Detect which cell encompasses the target text, then output its (X, Y) center coordinate. 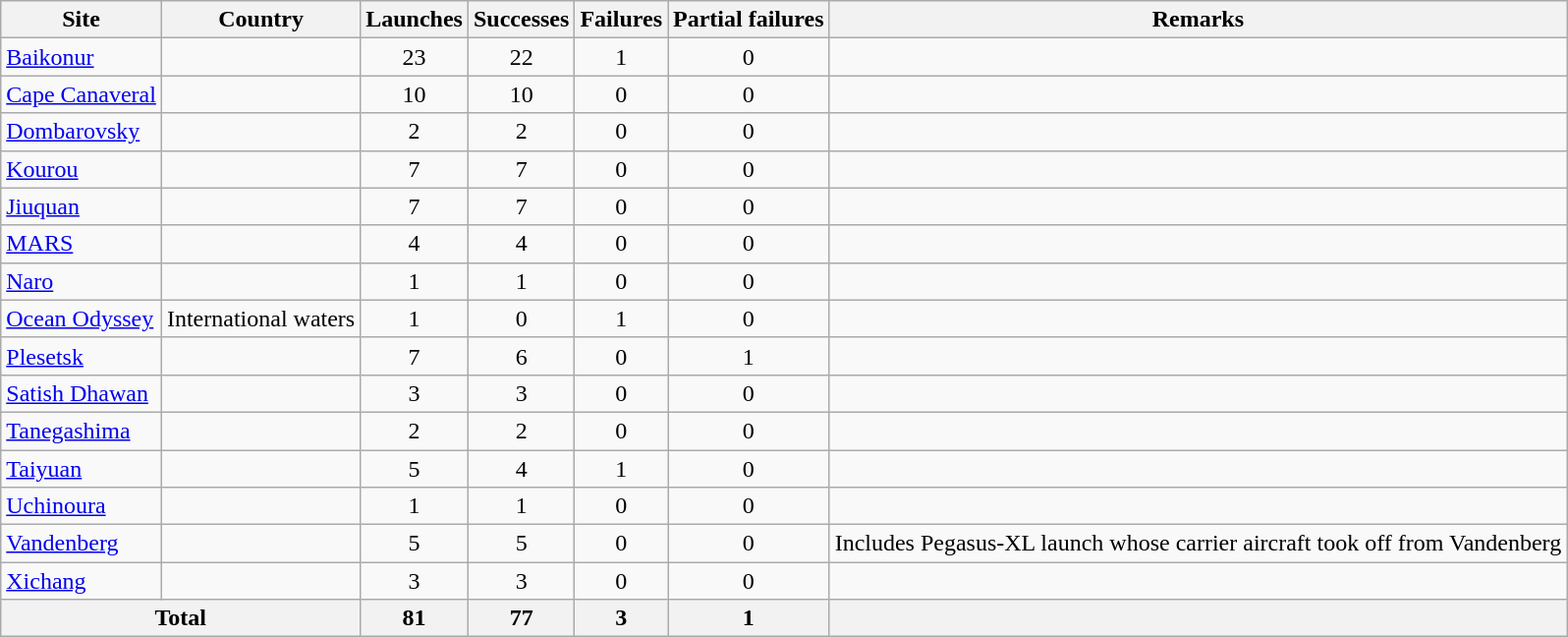
Plesetsk (82, 356)
Failures (621, 20)
Tanegashima (82, 431)
Taiyuan (82, 469)
Vandenberg (82, 544)
Launches (415, 20)
Site (82, 20)
Xichang (82, 581)
Kourou (82, 169)
22 (521, 57)
Includes Pegasus-XL launch whose carrier aircraft took off from Vandenberg (1199, 544)
Successes (521, 20)
Ocean Odyssey (82, 318)
Jiuquan (82, 206)
Cape Canaveral (82, 94)
Partial failures (749, 20)
MARS (82, 244)
International waters (260, 318)
23 (415, 57)
Baikonur (82, 57)
Uchinoura (82, 506)
81 (415, 618)
6 (521, 356)
Country (260, 20)
Naro (82, 281)
Dombarovsky (82, 132)
Total (181, 618)
77 (521, 618)
Remarks (1199, 20)
Satish Dhawan (82, 393)
